Scan for the cell matching the given text and deliver its [x, y] coordinate at center. 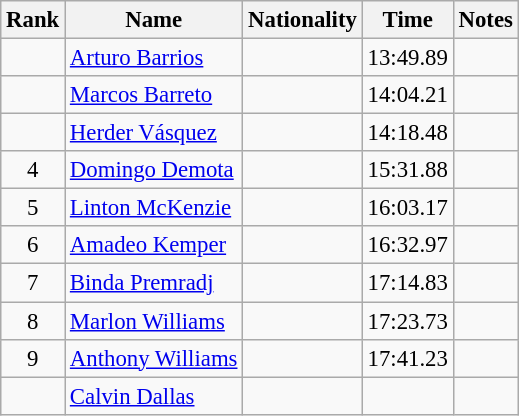
Name [154, 20]
Marcos Barreto [154, 95]
13:49.89 [408, 58]
15:31.88 [408, 170]
8 [33, 321]
Rank [33, 20]
Linton McKenzie [154, 208]
16:32.97 [408, 245]
5 [33, 208]
Domingo Demota [154, 170]
6 [33, 245]
Anthony Williams [154, 358]
9 [33, 358]
Notes [486, 20]
4 [33, 170]
Amadeo Kemper [154, 245]
Arturo Barrios [154, 58]
Herder Vásquez [154, 133]
17:41.23 [408, 358]
Binda Premradj [154, 283]
Nationality [302, 20]
7 [33, 283]
Calvin Dallas [154, 396]
14:18.48 [408, 133]
17:14.83 [408, 283]
14:04.21 [408, 95]
17:23.73 [408, 321]
Time [408, 20]
Marlon Williams [154, 321]
16:03.17 [408, 208]
